Locate the cell with the specified text and output its (x, y) center coordinate. 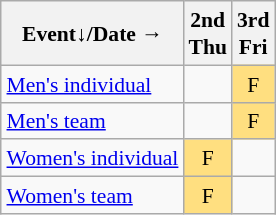
Event↓/Date → (92, 33)
Women's team (92, 194)
Men's team (92, 120)
3rdFri (254, 33)
2ndThu (208, 33)
Men's individual (92, 84)
Women's individual (92, 158)
